Identify which cell holds the provided text, then report its (x, y) central coordinate. 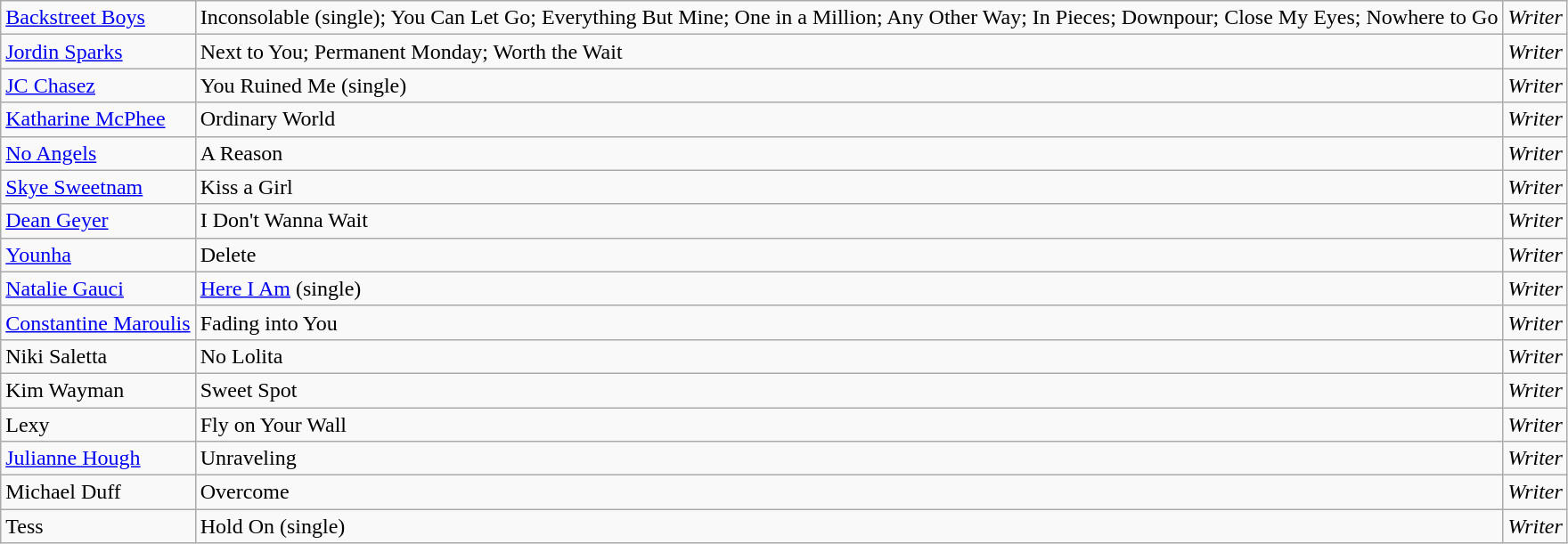
Fly on Your Wall (849, 425)
Dean Geyer (98, 221)
A Reason (849, 153)
Fading into You (849, 322)
Backstreet Boys (98, 18)
Lexy (98, 425)
Natalie Gauci (98, 288)
Jordin Sparks (98, 52)
Hold On (single) (849, 526)
Julianne Hough (98, 459)
No Angels (98, 153)
JC Chasez (98, 85)
Overcome (849, 492)
Niki Saletta (98, 356)
Kiss a Girl (849, 187)
Skye Sweetnam (98, 187)
Tess (98, 526)
Delete (849, 255)
I Don't Wanna Wait (849, 221)
Next to You; Permanent Monday; Worth the Wait (849, 52)
Kim Wayman (98, 390)
Here I Am (single) (849, 288)
Ordinary World (849, 119)
You Ruined Me (single) (849, 85)
Unraveling (849, 459)
No Lolita (849, 356)
Constantine Maroulis (98, 322)
Michael Duff (98, 492)
Younha (98, 255)
Inconsolable (single); You Can Let Go; Everything But Mine; One in a Million; Any Other Way; In Pieces; Downpour; Close My Eyes; Nowhere to Go (849, 18)
Sweet Spot (849, 390)
Katharine McPhee (98, 119)
